Return the [X, Y] coordinate for the center point of the cell that contains the specified text.  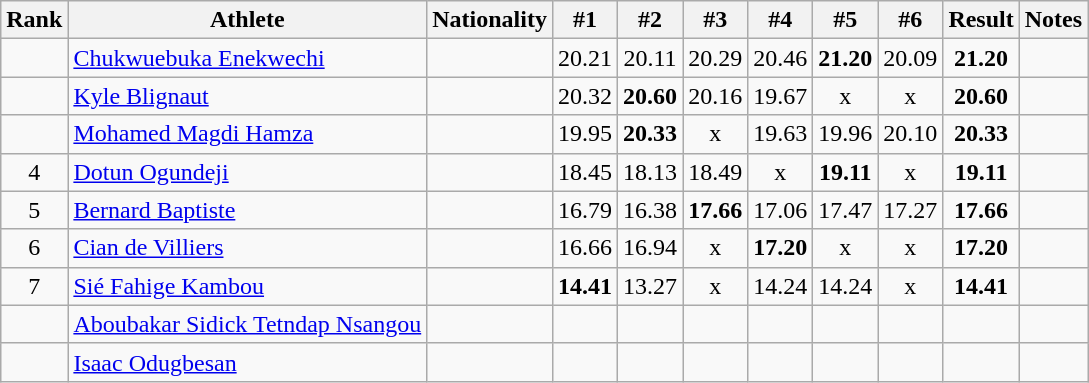
Athlete [248, 20]
#3 [716, 20]
18.49 [716, 172]
20.46 [780, 58]
17.47 [846, 210]
#2 [650, 20]
19.63 [780, 134]
19.67 [780, 96]
20.10 [910, 134]
Cian de Villiers [248, 248]
Kyle Blignaut [248, 96]
Isaac Odugbesan [248, 362]
19.95 [584, 134]
4 [34, 172]
20.32 [584, 96]
Aboubakar Sidick Tetndap Nsangou [248, 324]
20.29 [716, 58]
Dotun Ogundeji [248, 172]
Bernard Baptiste [248, 210]
13.27 [650, 286]
6 [34, 248]
17.27 [910, 210]
20.21 [584, 58]
20.11 [650, 58]
#5 [846, 20]
#6 [910, 20]
#4 [780, 20]
16.79 [584, 210]
16.38 [650, 210]
Notes [1053, 20]
Chukwuebuka Enekwechi [248, 58]
#1 [584, 20]
Rank [34, 20]
Sié Fahige Kambou [248, 286]
Mohamed Magdi Hamza [248, 134]
19.96 [846, 134]
20.09 [910, 58]
20.16 [716, 96]
7 [34, 286]
Nationality [490, 20]
18.45 [584, 172]
16.66 [584, 248]
Result [981, 20]
18.13 [650, 172]
5 [34, 210]
16.94 [650, 248]
17.06 [780, 210]
